From the cell containing the given text, extract its center point as [X, Y] coordinate. 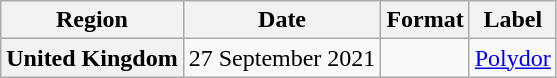
Format [425, 20]
Label [512, 20]
Region [92, 20]
Date [282, 20]
United Kingdom [92, 58]
Polydor [512, 58]
27 September 2021 [282, 58]
